Provide the (X, Y) coordinate of the cell's center where the given text is located.  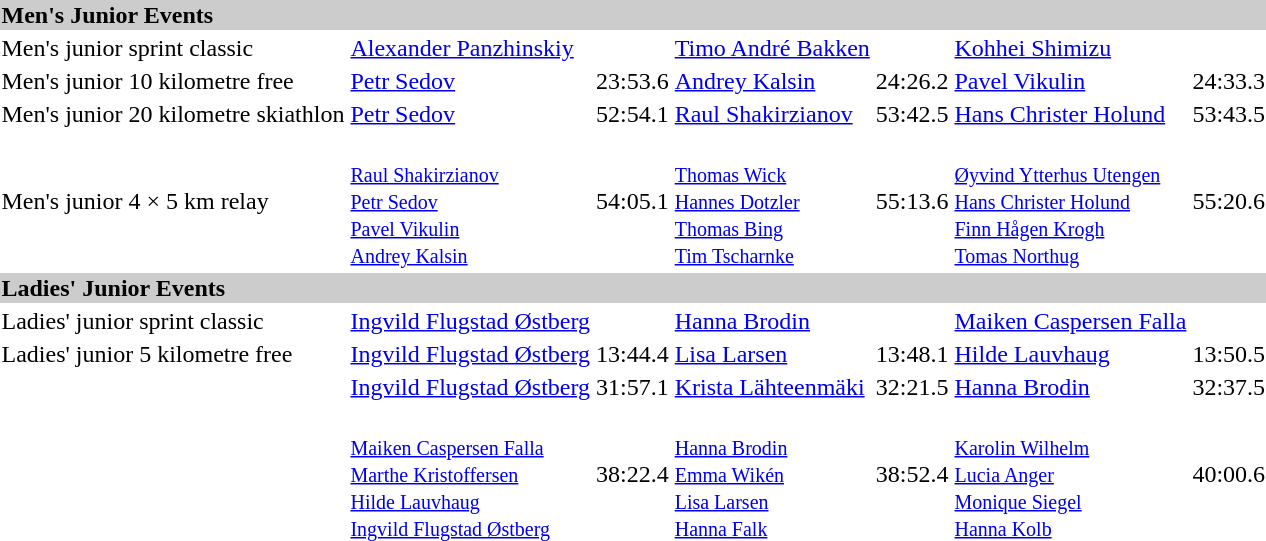
Ladies' junior sprint classic (173, 321)
13:44.4 (633, 354)
Men's junior sprint classic (173, 48)
Ladies' junior 5 kilometre free (173, 354)
Krista Lähteenmäki (772, 387)
55:13.6 (912, 201)
Kohhei Shimizu (1070, 48)
Men's junior 4 × 5 km relay (173, 201)
Øyvind Ytterhus UtengenHans Christer HolundFinn Hågen KroghTomas Northug (1070, 201)
31:57.1 (633, 387)
Men's junior 20 kilometre skiathlon (173, 114)
23:53.6 (633, 81)
32:21.5 (912, 387)
Hilde Lauvhaug (1070, 354)
Lisa Larsen (772, 354)
Raul Shakirzianov (772, 114)
Timo André Bakken (772, 48)
52:54.1 (633, 114)
Thomas WickHannes DotzlerThomas BingTim Tscharnke (772, 201)
Pavel Vikulin (1070, 81)
Raul ShakirzianovPetr SedovPavel VikulinAndrey Kalsin (470, 201)
54:05.1 (633, 201)
13:48.1 (912, 354)
Maiken Caspersen Falla (1070, 321)
53:42.5 (912, 114)
Hans Christer Holund (1070, 114)
Alexander Panzhinskiy (470, 48)
24:26.2 (912, 81)
Andrey Kalsin (772, 81)
Men's junior 10 kilometre free (173, 81)
